Provide the (X, Y) coordinate of the cell's center where the given text is located.  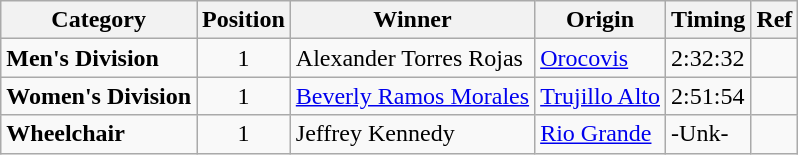
Trujillo Alto (600, 96)
Jeffrey Kennedy (412, 134)
2:51:54 (708, 96)
Wheelchair (99, 134)
Winner (412, 20)
Women's Division (99, 96)
2:32:32 (708, 58)
Rio Grande (600, 134)
Alexander Torres Rojas (412, 58)
Timing (708, 20)
Men's Division (99, 58)
-Unk- (708, 134)
Orocovis (600, 58)
Category (99, 20)
Ref (774, 20)
Position (244, 20)
Beverly Ramos Morales (412, 96)
Origin (600, 20)
